Detect which cell encompasses the target text, then output its [X, Y] center coordinate. 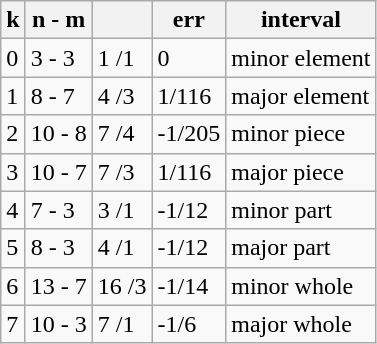
3 - 3 [58, 58]
10 - 3 [58, 324]
7 - 3 [58, 210]
-1/14 [189, 286]
16 /3 [122, 286]
8 - 7 [58, 96]
major whole [301, 324]
minor whole [301, 286]
10 - 7 [58, 172]
13 - 7 [58, 286]
6 [13, 286]
1 /1 [122, 58]
n - m [58, 20]
minor piece [301, 134]
major part [301, 248]
8 - 3 [58, 248]
minor part [301, 210]
3 /1 [122, 210]
major piece [301, 172]
5 [13, 248]
10 - 8 [58, 134]
1 [13, 96]
minor element [301, 58]
k [13, 20]
4 /1 [122, 248]
-1/205 [189, 134]
4 [13, 210]
err [189, 20]
interval [301, 20]
major element [301, 96]
7 /1 [122, 324]
4 /3 [122, 96]
2 [13, 134]
7 /4 [122, 134]
3 [13, 172]
7 /3 [122, 172]
7 [13, 324]
-1/6 [189, 324]
